Search for the cell housing the specified text and yield its (x, y) center coordinate. 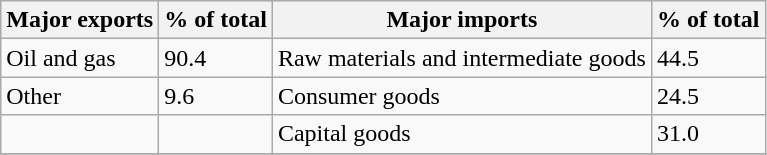
9.6 (216, 96)
Major exports (80, 20)
24.5 (708, 96)
Consumer goods (462, 96)
Oil and gas (80, 58)
90.4 (216, 58)
31.0 (708, 134)
Other (80, 96)
Major imports (462, 20)
Raw materials and intermediate goods (462, 58)
Capital goods (462, 134)
44.5 (708, 58)
